Provide the [X, Y] coordinate of the cell's center where the given text is located.  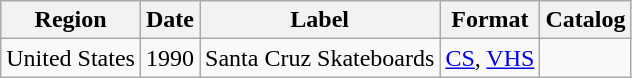
Region [71, 20]
1990 [170, 58]
Catalog [586, 20]
United States [71, 58]
Format [490, 20]
CS, VHS [490, 58]
Date [170, 20]
Santa Cruz Skateboards [320, 58]
Label [320, 20]
